Locate the cell with the specified text and output its (x, y) center coordinate. 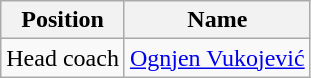
Position (63, 20)
Ognjen Vukojević (217, 58)
Head coach (63, 58)
Name (217, 20)
